Return the (X, Y) coordinate for the center point of the cell that contains the specified text.  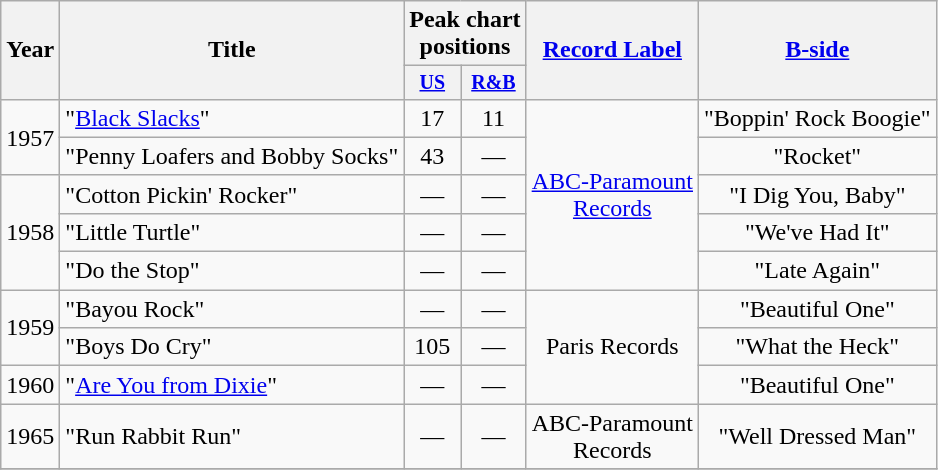
1960 (30, 385)
"I Dig You, Baby" (818, 194)
"Penny Loafers and Bobby Socks" (232, 156)
"What the Heck" (818, 347)
1965 (30, 436)
"Late Again" (818, 271)
1959 (30, 328)
"Boys Do Cry" (232, 347)
"Run Rabbit Run" (232, 436)
1958 (30, 232)
US (432, 82)
"Boppin' Rock Boogie" (818, 118)
Peak chartpositions (465, 34)
"Well Dressed Man" (818, 436)
Paris Records (612, 347)
11 (494, 118)
105 (432, 347)
R&B (494, 82)
"Little Turtle" (232, 232)
Title (232, 50)
"We've Had It" (818, 232)
1957 (30, 137)
"Black Slacks" (232, 118)
17 (432, 118)
"Rocket" (818, 156)
"Do the Stop" (232, 271)
Record Label (612, 50)
"Cotton Pickin' Rocker" (232, 194)
Year (30, 50)
"Are You from Dixie" (232, 385)
"Bayou Rock" (232, 309)
B-side (818, 50)
43 (432, 156)
